Output the [X, Y] coordinate of the center of the cell containing the given text.  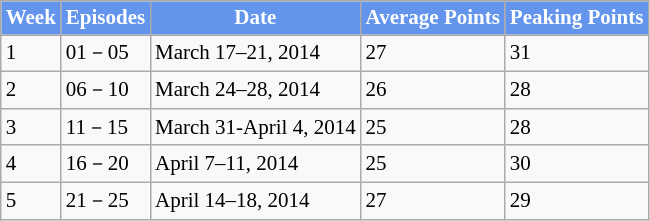
3 [31, 126]
Date [256, 18]
5 [31, 200]
Week [31, 18]
4 [31, 164]
March 24–28, 2014 [256, 90]
Average Points [433, 18]
March 31-April 4, 2014 [256, 126]
1 [31, 54]
Episodes [106, 18]
01－05 [106, 54]
31 [577, 54]
26 [433, 90]
16－20 [106, 164]
06－10 [106, 90]
April 14–18, 2014 [256, 200]
30 [577, 164]
2 [31, 90]
March 17–21, 2014 [256, 54]
April 7–11, 2014 [256, 164]
Peaking Points [577, 18]
11－15 [106, 126]
21－25 [106, 200]
29 [577, 200]
